Pinpoint the cell where the given text exists, returning its [X, Y] midpoint coordinate. 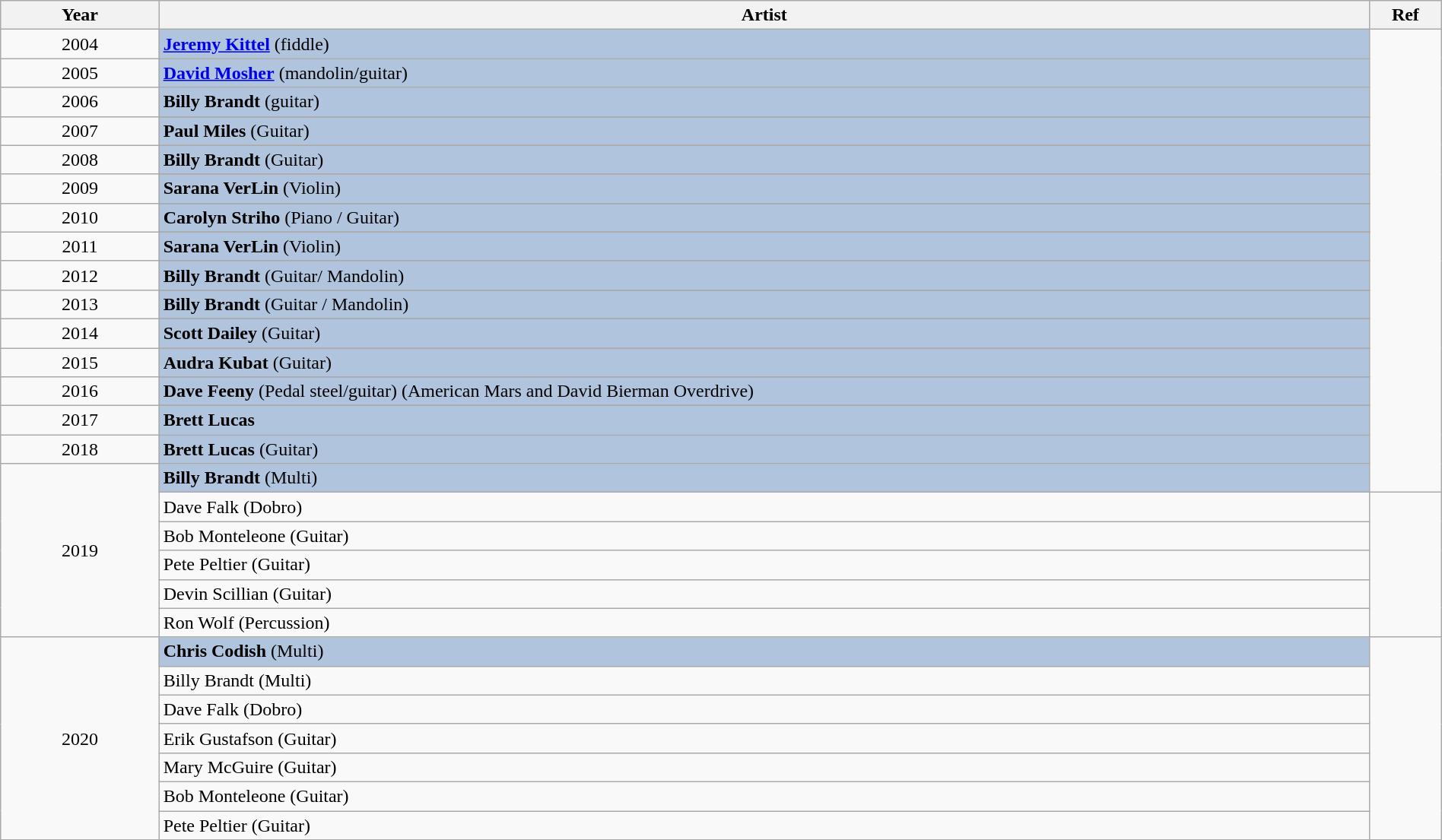
2020 [80, 738]
Jeremy Kittel (fiddle) [764, 44]
2012 [80, 275]
Chris Codish (Multi) [764, 651]
Artist [764, 15]
Brett Lucas [764, 420]
Billy Brandt (Guitar) [764, 160]
2006 [80, 102]
2019 [80, 550]
2011 [80, 246]
Audra Kubat (Guitar) [764, 363]
2013 [80, 304]
2014 [80, 333]
Paul Miles (Guitar) [764, 131]
Erik Gustafson (Guitar) [764, 738]
Ron Wolf (Percussion) [764, 623]
Ref [1405, 15]
2008 [80, 160]
Billy Brandt (Guitar / Mandolin) [764, 304]
2004 [80, 44]
Mary McGuire (Guitar) [764, 767]
Year [80, 15]
Scott Dailey (Guitar) [764, 333]
Dave Feeny (Pedal steel/guitar) (American Mars and David Bierman Overdrive) [764, 391]
2005 [80, 73]
2015 [80, 363]
Billy Brandt (Guitar/ Mandolin) [764, 275]
2009 [80, 189]
David Mosher (mandolin/guitar) [764, 73]
Carolyn Striho (Piano / Guitar) [764, 217]
Brett Lucas (Guitar) [764, 449]
Devin Scillian (Guitar) [764, 594]
2016 [80, 391]
2007 [80, 131]
2010 [80, 217]
Billy Brandt (guitar) [764, 102]
2017 [80, 420]
2018 [80, 449]
